Return the (x, y) coordinate for the center point of the cell that contains the specified text.  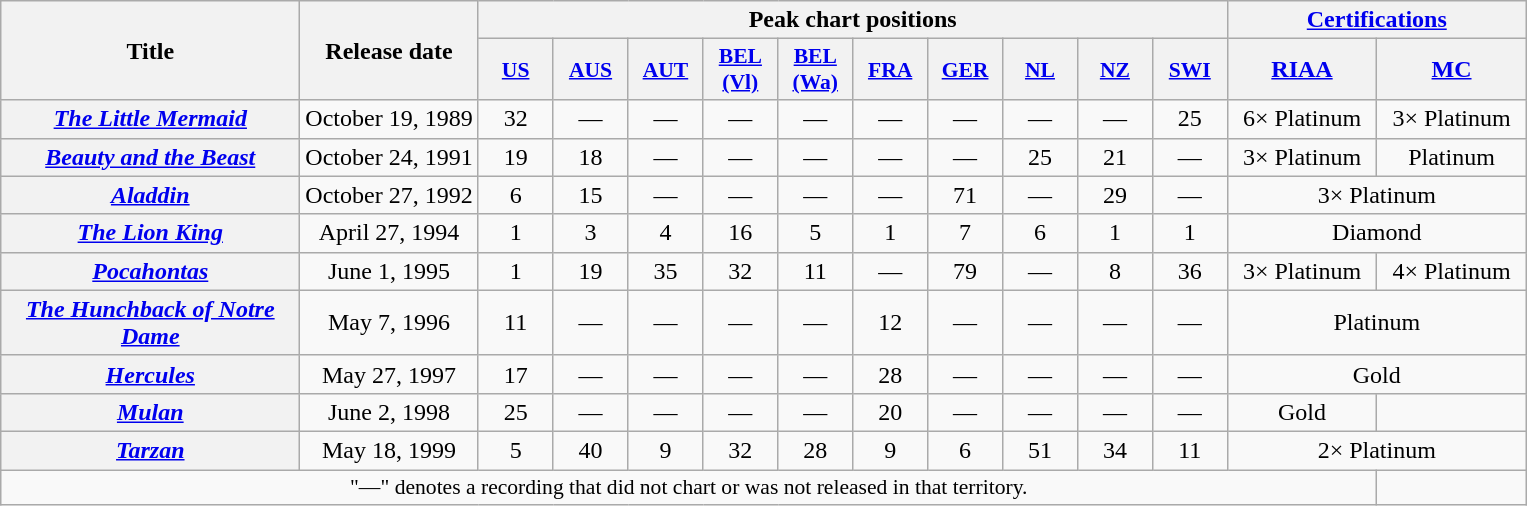
GER (966, 70)
71 (966, 195)
16 (740, 233)
79 (966, 271)
"—" denotes a recording that did not chart or was not released in that territory. (689, 488)
Tarzan (150, 450)
Diamond (1376, 233)
15 (590, 195)
Mulan (150, 412)
AUS (590, 70)
NZ (1114, 70)
21 (1114, 157)
May 27, 1997 (389, 374)
Title (150, 50)
7 (966, 233)
October 19, 1989 (389, 119)
FRA (890, 70)
Beauty and the Beast (150, 157)
June 1, 1995 (389, 271)
The Lion King (150, 233)
36 (1190, 271)
BEL(Vl) (740, 70)
35 (666, 271)
40 (590, 450)
Pocahontas (150, 271)
October 24, 1991 (389, 157)
12 (890, 322)
Aladdin (150, 195)
October 27, 1992 (389, 195)
The Little Mermaid (150, 119)
May 18, 1999 (389, 450)
Peak chart positions (852, 20)
17 (516, 374)
BEL(Wa) (816, 70)
6× Platinum (1302, 119)
RIAA (1302, 70)
34 (1114, 450)
Hercules (150, 374)
May 7, 1996 (389, 322)
51 (1040, 450)
2× Platinum (1376, 450)
4× Platinum (1452, 271)
April 27, 1994 (389, 233)
20 (890, 412)
8 (1114, 271)
29 (1114, 195)
US (516, 70)
4 (666, 233)
NL (1040, 70)
3 (590, 233)
AUT (666, 70)
June 2, 1998 (389, 412)
The Hunchback of Notre Dame (150, 322)
Release date (389, 50)
18 (590, 157)
SWI (1190, 70)
Certifications (1376, 20)
MC (1452, 70)
